Search for the cell housing the specified text and yield its [x, y] center coordinate. 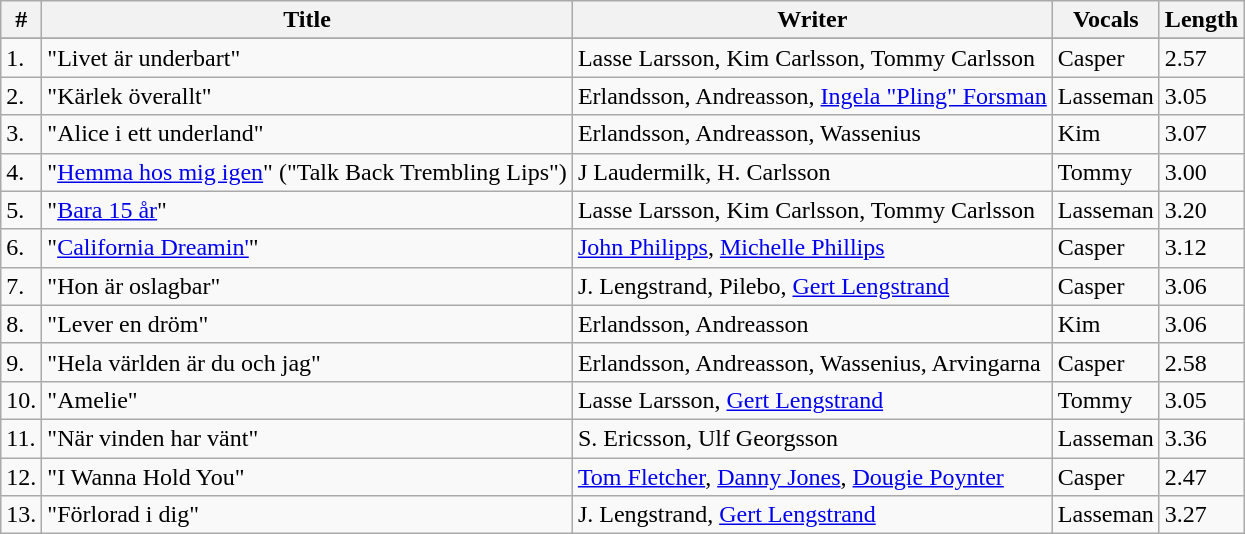
"Alice i ett underland" [308, 134]
J. Lengstrand, Gert Lengstrand [812, 515]
3.36 [1201, 438]
5. [22, 210]
Tom Fletcher, Danny Jones, Dougie Poynter [812, 477]
2.47 [1201, 477]
"California Dreamin'" [308, 248]
3.27 [1201, 515]
1. [22, 58]
6. [22, 248]
"När vinden har vänt" [308, 438]
11. [22, 438]
3.07 [1201, 134]
# [22, 20]
3.20 [1201, 210]
Vocals [1106, 20]
Writer [812, 20]
7. [22, 286]
J Laudermilk, H. Carlsson [812, 172]
"Hon är oslagbar" [308, 286]
2. [22, 96]
3.12 [1201, 248]
"Lever en dröm" [308, 324]
4. [22, 172]
2.58 [1201, 362]
Title [308, 20]
S. Ericsson, Ulf Georgsson [812, 438]
12. [22, 477]
3. [22, 134]
"I Wanna Hold You" [308, 477]
2.57 [1201, 58]
10. [22, 400]
3.00 [1201, 172]
"Förlorad i dig" [308, 515]
John Philipps, Michelle Phillips [812, 248]
8. [22, 324]
Erlandsson, Andreasson, Ingela "Pling" Forsman [812, 96]
"Hela världen är du och jag" [308, 362]
"Amelie" [308, 400]
Erlandsson, Andreasson, Wassenius [812, 134]
Lasse Larsson, Gert Lengstrand [812, 400]
Erlandsson, Andreasson [812, 324]
"Livet är underbart" [308, 58]
J. Lengstrand, Pilebo, Gert Lengstrand [812, 286]
"Kärlek överallt" [308, 96]
Erlandsson, Andreasson, Wassenius, Arvingarna [812, 362]
13. [22, 515]
Length [1201, 20]
"Bara 15 år" [308, 210]
9. [22, 362]
"Hemma hos mig igen" ("Talk Back Trembling Lips") [308, 172]
